Identify which cell holds the provided text, then report its [x, y] central coordinate. 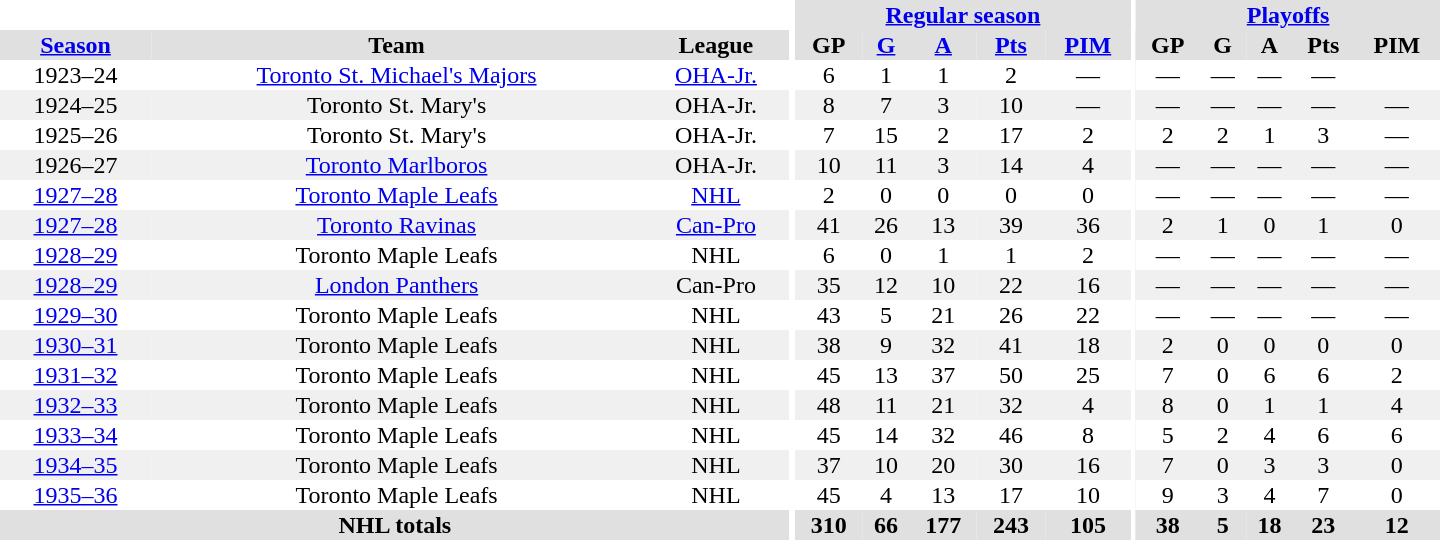
1929–30 [76, 315]
39 [1011, 225]
London Panthers [396, 285]
1932–33 [76, 405]
15 [886, 135]
30 [1011, 465]
Team [396, 45]
Playoffs [1288, 15]
Regular season [963, 15]
Toronto Ravinas [396, 225]
48 [829, 405]
35 [829, 285]
1933–34 [76, 435]
League [716, 45]
50 [1011, 375]
23 [1324, 525]
46 [1011, 435]
66 [886, 525]
1934–35 [76, 465]
1930–31 [76, 345]
1925–26 [76, 135]
105 [1088, 525]
Season [76, 45]
243 [1011, 525]
1935–36 [76, 495]
25 [1088, 375]
1926–27 [76, 165]
20 [943, 465]
177 [943, 525]
1924–25 [76, 105]
NHL totals [395, 525]
43 [829, 315]
Toronto St. Michael's Majors [396, 75]
1923–24 [76, 75]
36 [1088, 225]
1931–32 [76, 375]
Toronto Marlboros [396, 165]
310 [829, 525]
